For the text-containing cell, return its midpoint in (X, Y) coordinate format. 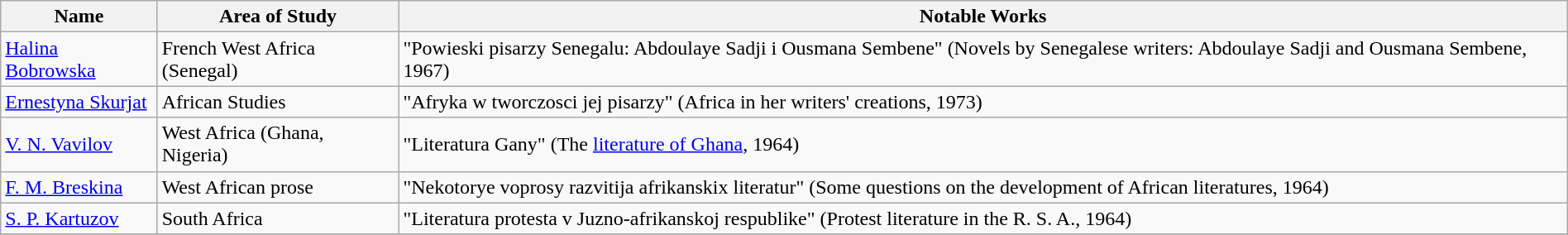
"Literatura Gany" (The literature of Ghana, 1964) (982, 144)
Halina Bobrowska (79, 60)
F. M. Breskina (79, 187)
South Africa (278, 218)
"Nekotorye voprosy razvitija afrikanskix literatur" (Some questions on the development of African literatures, 1964) (982, 187)
West Africa (Ghana, Nigeria) (278, 144)
Notable Works (982, 17)
Area of Study (278, 17)
"Literatura protesta v Juzno-afrikanskoj respublike" (Protest literature in the R. S. A., 1964) (982, 218)
West African prose (278, 187)
"Afryka w tworczosci jej pisarzy" (Africa in her writers' creations, 1973) (982, 102)
S. P. Kartuzov (79, 218)
French West Africa (Senegal) (278, 60)
V. N. Vavilov (79, 144)
African Studies (278, 102)
"Powieski pisarzy Senegalu: Abdoulaye Sadji i Ousmana Sembene" (Novels by Senegalese writers: Abdoulaye Sadji and Ousmana Sembene, 1967) (982, 60)
Name (79, 17)
Ernestyna Skurjat (79, 102)
